Extract the (x, y) coordinate from the center of the cell holding the provided text.  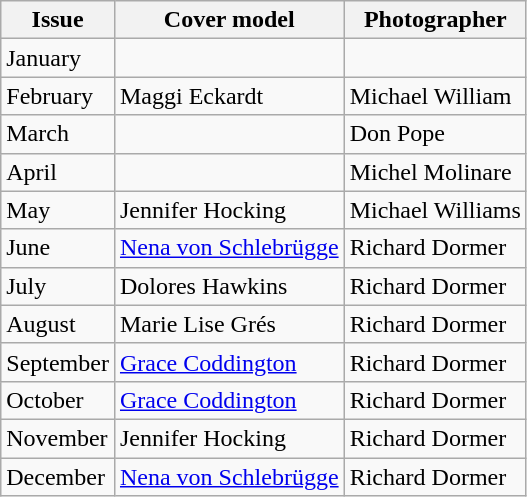
November (58, 438)
Dolores Hawkins (229, 286)
Marie Lise Grés (229, 324)
December (58, 477)
Michel Molinare (435, 172)
August (58, 324)
February (58, 96)
Issue (58, 20)
May (58, 210)
October (58, 400)
September (58, 362)
Don Pope (435, 134)
March (58, 134)
Cover model (229, 20)
June (58, 248)
July (58, 286)
April (58, 172)
Maggi Eckardt (229, 96)
Photographer (435, 20)
Michael William (435, 96)
January (58, 58)
Michael Williams (435, 210)
